Determine the (x, y) coordinate at the center of the cell enclosing the given text.  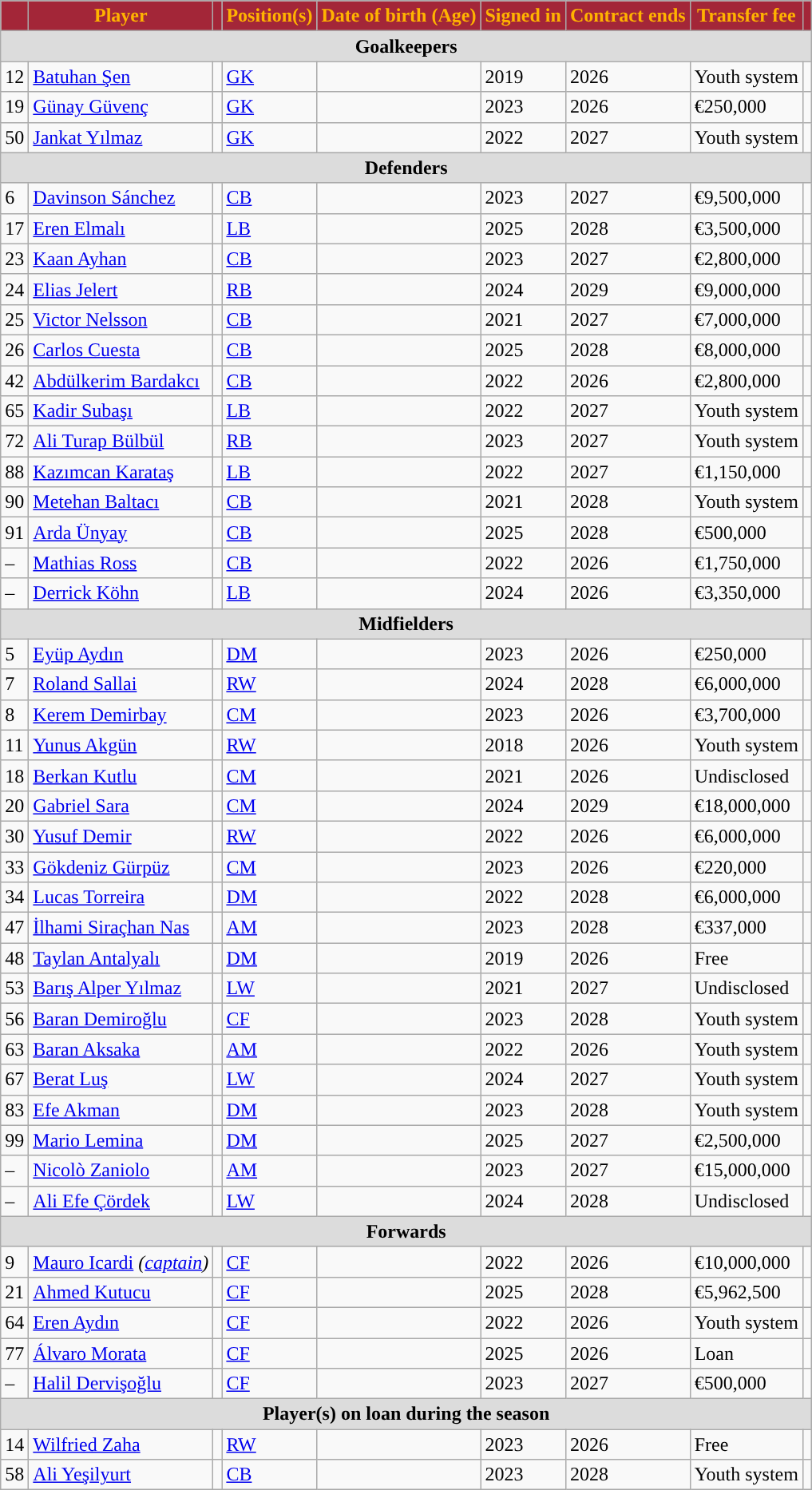
Eren Aydın (121, 1322)
Signed in (523, 16)
Ali Yeşilyurt (121, 1475)
Transfer fee (746, 16)
72 (14, 442)
7 (14, 684)
24 (14, 289)
€337,000 (746, 928)
€8,000,000 (746, 350)
€3,700,000 (746, 715)
Player (121, 16)
58 (14, 1475)
Arda Ünyay (121, 533)
Date of birth (Age) (399, 16)
€15,000,000 (746, 1171)
Defenders (406, 168)
€7,000,000 (746, 319)
67 (14, 1080)
Ali Turap Bülbül (121, 442)
Álvaro Morata (121, 1353)
48 (14, 958)
Forwards (406, 1231)
Player(s) on loan during the season (406, 1414)
Kazımcan Karataş (121, 472)
77 (14, 1353)
Goalkeepers (406, 46)
€10,000,000 (746, 1262)
Roland Sallai (121, 684)
Wilfried Zaha (121, 1444)
Derrick Köhn (121, 593)
8 (14, 715)
50 (14, 137)
2018 (523, 745)
Gabriel Sara (121, 806)
Position(s) (270, 16)
Carlos Cuesta (121, 350)
Contract ends (628, 16)
14 (14, 1444)
42 (14, 381)
€9,000,000 (746, 289)
Yusuf Demir (121, 836)
21 (14, 1292)
€3,500,000 (746, 228)
Mauro Icardi (captain) (121, 1262)
Kaan Ayhan (121, 259)
17 (14, 228)
12 (14, 77)
Midfielders (406, 624)
Günay Güvenç (121, 107)
34 (14, 898)
5 (14, 654)
Kadir Subaşı (121, 411)
Ali Efe Çördek (121, 1201)
53 (14, 989)
€5,962,500 (746, 1292)
Eyüp Aydın (121, 654)
€1,150,000 (746, 472)
Batuhan Şen (121, 77)
Abdülkerim Bardakcı (121, 381)
Baran Aksaka (121, 1049)
63 (14, 1049)
Elias Jelert (121, 289)
9 (14, 1262)
€220,000 (746, 866)
Nicolò Zaniolo (121, 1171)
Victor Nelsson (121, 319)
Jankat Yılmaz (121, 137)
Gökdeniz Gürpüz (121, 866)
€2,500,000 (746, 1140)
99 (14, 1140)
56 (14, 1019)
23 (14, 259)
Berat Luş (121, 1080)
18 (14, 775)
Davinson Sánchez (121, 198)
47 (14, 928)
20 (14, 806)
Loan (746, 1353)
26 (14, 350)
Halil Dervişoğlu (121, 1384)
Berkan Kutlu (121, 775)
€1,750,000 (746, 563)
Mario Lemina (121, 1140)
65 (14, 411)
64 (14, 1322)
88 (14, 472)
€3,350,000 (746, 593)
Baran Demiroğlu (121, 1019)
Efe Akman (121, 1110)
Taylan Antalyalı (121, 958)
€9,500,000 (746, 198)
Barış Alper Yılmaz (121, 989)
90 (14, 502)
30 (14, 836)
İlhami Siraçhan Nas (121, 928)
91 (14, 533)
Lucas Torreira (121, 898)
Kerem Demirbay (121, 715)
33 (14, 866)
6 (14, 198)
Yunus Akgün (121, 745)
Eren Elmalı (121, 228)
25 (14, 319)
19 (14, 107)
11 (14, 745)
83 (14, 1110)
Mathias Ross (121, 563)
€18,000,000 (746, 806)
Metehan Baltacı (121, 502)
Ahmed Kutucu (121, 1292)
